Extract the (X, Y) coordinate from the center of the cell holding the provided text.  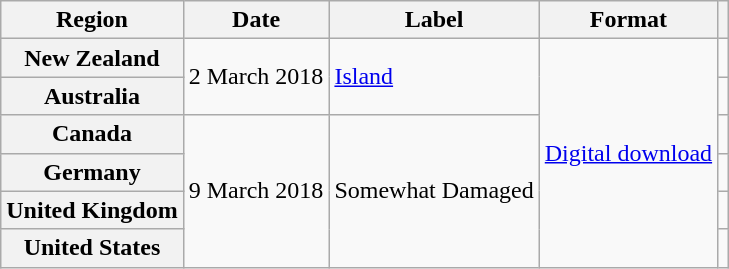
Australia (92, 96)
Island (434, 77)
Label (434, 20)
Region (92, 20)
Somewhat Damaged (434, 191)
Date (256, 20)
Germany (92, 172)
Format (628, 20)
United States (92, 248)
Digital download (628, 153)
2 March 2018 (256, 77)
New Zealand (92, 58)
Canada (92, 134)
United Kingdom (92, 210)
9 March 2018 (256, 191)
